Pinpoint the cell where the given text exists, returning its (X, Y) midpoint coordinate. 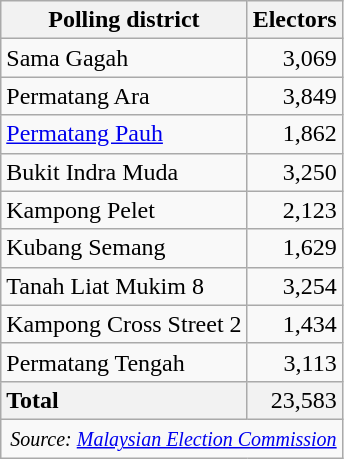
Sama Gagah (124, 58)
Tanah Liat Mukim 8 (124, 286)
Polling district (124, 20)
3,069 (294, 58)
2,123 (294, 210)
Kubang Semang (124, 248)
23,583 (294, 400)
1,434 (294, 324)
3,254 (294, 286)
3,250 (294, 172)
Electors (294, 20)
Permatang Tengah (124, 362)
Kampong Cross Street 2 (124, 324)
Permatang Pauh (124, 134)
1,862 (294, 134)
Total (124, 400)
3,113 (294, 362)
1,629 (294, 248)
Source: Malaysian Election Commission (172, 438)
Kampong Pelet (124, 210)
Permatang Ara (124, 96)
3,849 (294, 96)
Bukit Indra Muda (124, 172)
